Locate the cell with the specified text and output its [x, y] center coordinate. 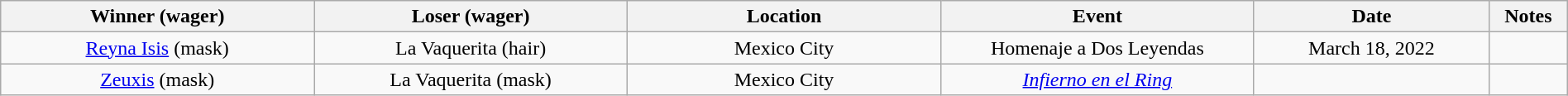
La Vaquerita (mask) [471, 79]
Event [1097, 17]
Infierno en el Ring [1097, 79]
Zeuxis (mask) [157, 79]
Location [784, 17]
Notes [1528, 17]
Loser (wager) [471, 17]
La Vaquerita (hair) [471, 48]
Date [1371, 17]
Reyna Isis (mask) [157, 48]
Homenaje a Dos Leyendas [1097, 48]
Winner (wager) [157, 17]
March 18, 2022 [1371, 48]
